For the text-containing cell, return its midpoint in [x, y] coordinate format. 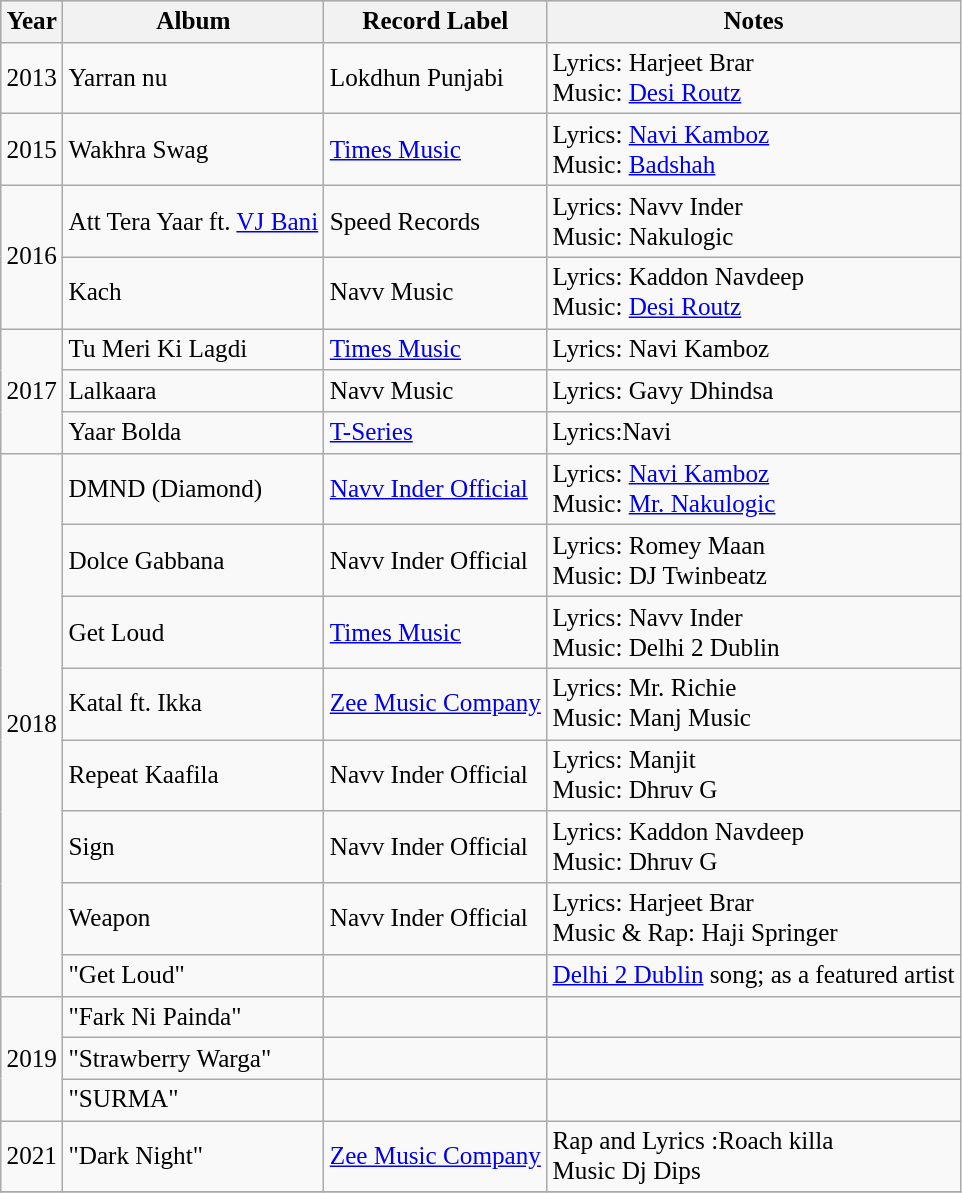
T-Series [436, 433]
Lyrics: ManjitMusic: Dhruv G [754, 775]
Get Loud [194, 632]
Lyrics: Harjeet BrarMusic & Rap: Haji Springer [754, 919]
"Fark Ni Painda" [194, 1017]
Lyrics:Navi [754, 433]
DMND (Diamond) [194, 489]
Lyrics: Navv InderMusic: Delhi 2 Dublin [754, 632]
2015 [32, 150]
"SURMA" [194, 1100]
Lyrics: Navi Kamboz Music: Mr. Nakulogic [754, 489]
2013 [32, 78]
Kach [194, 293]
Sign [194, 847]
Speed Records [436, 221]
Lyrics: Navi Kamboz [754, 349]
2016 [32, 256]
Lyrics: Kaddon Navdeep Music: Desi Routz [754, 293]
2017 [32, 390]
"Strawberry Warga" [194, 1058]
2021 [32, 1157]
Album [194, 22]
Tu Meri Ki Lagdi [194, 349]
Lyrics: Kaddon NavdeepMusic: Dhruv G [754, 847]
Record Label [436, 22]
Repeat Kaafila [194, 775]
Katal ft. Ikka [194, 704]
Rap and Lyrics :Roach killaMusic Dj Dips [754, 1157]
Att Tera Yaar ft. VJ Bani [194, 221]
Yaar Bolda [194, 433]
Lyrics: Navv Inder Music: Nakulogic [754, 221]
"Dark Night" [194, 1157]
Lyrics: Harjeet Brar Music: Desi Routz [754, 78]
Wakhra Swag [194, 150]
2018 [32, 724]
Lyrics: Mr. RichieMusic: Manj Music [754, 704]
Lyrics: Gavy Dhindsa [754, 391]
Dolce Gabbana [194, 561]
Yarran nu [194, 78]
Notes [754, 22]
"Get Loud" [194, 975]
2019 [32, 1058]
Lalkaara [194, 391]
Lokdhun Punjabi [436, 78]
Year [32, 22]
Lyrics: Navi Kamboz Music: Badshah [754, 150]
Lyrics: Romey MaanMusic: DJ Twinbeatz [754, 561]
Delhi 2 Dublin song; as a featured artist [754, 975]
Weapon [194, 919]
